Pinpoint the cell where the given text exists, returning its [x, y] midpoint coordinate. 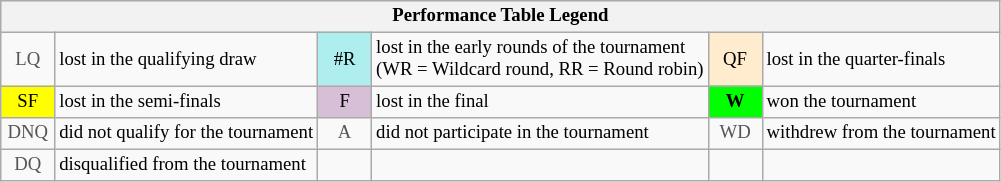
lost in the early rounds of the tournament(WR = Wildcard round, RR = Round robin) [540, 60]
LQ [28, 60]
DNQ [28, 134]
lost in the quarter-finals [881, 60]
#R [345, 60]
WD [735, 134]
did not participate in the tournament [540, 134]
lost in the qualifying draw [186, 60]
DQ [28, 166]
Performance Table Legend [500, 16]
lost in the final [540, 102]
lost in the semi-finals [186, 102]
W [735, 102]
F [345, 102]
disqualified from the tournament [186, 166]
won the tournament [881, 102]
A [345, 134]
did not qualify for the tournament [186, 134]
QF [735, 60]
SF [28, 102]
withdrew from the tournament [881, 134]
